Identify which cell holds the provided text, then report its (x, y) central coordinate. 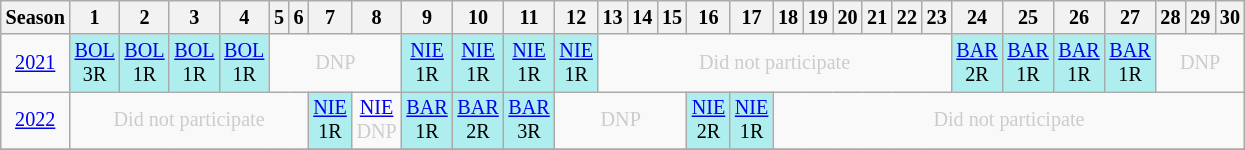
13 (613, 18)
5 (279, 18)
7 (330, 18)
30 (1230, 18)
24 (976, 18)
26 (1080, 18)
20 (848, 18)
Season (36, 18)
23 (937, 18)
9 (428, 18)
27 (1130, 18)
25 (1028, 18)
10 (478, 18)
21 (877, 18)
29 (1200, 18)
14 (642, 18)
12 (576, 18)
18 (788, 18)
BOL3R (95, 63)
15 (672, 18)
22 (907, 18)
BAR3R (530, 121)
1 (95, 18)
2 (145, 18)
4 (244, 18)
11 (530, 18)
NIEDNP (377, 121)
19 (818, 18)
2022 (36, 121)
2021 (36, 63)
16 (708, 18)
3 (194, 18)
28 (1171, 18)
NIE2R (708, 121)
8 (377, 18)
6 (299, 18)
17 (752, 18)
